From the cell containing the given text, extract its center point as [x, y] coordinate. 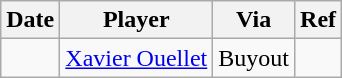
Xavier Ouellet [136, 58]
Ref [318, 20]
Buyout [254, 58]
Player [136, 20]
Via [254, 20]
Date [30, 20]
